Extract the [x, y] coordinate from the center of the cell holding the provided text.  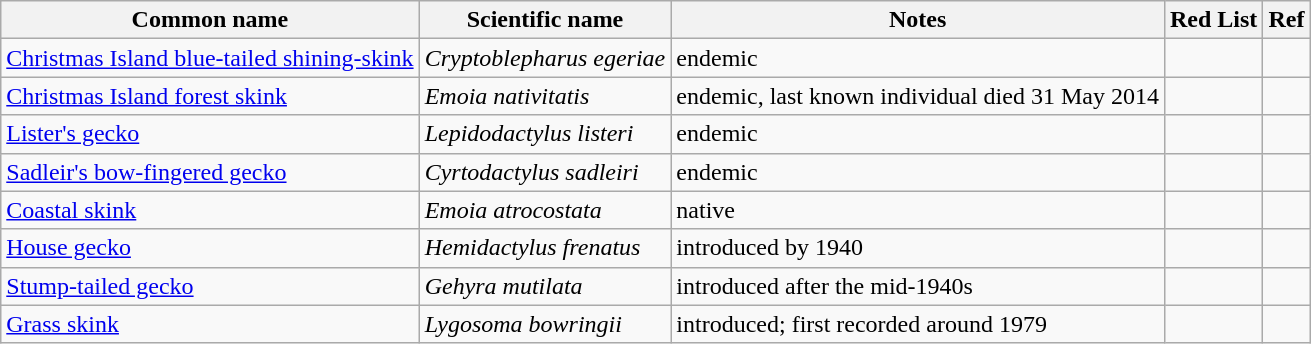
Stump-tailed gecko [210, 286]
Christmas Island blue-tailed shining-skink [210, 58]
Scientific name [545, 20]
Lygosoma bowringii [545, 324]
Hemidactylus frenatus [545, 248]
Notes [918, 20]
Grass skink [210, 324]
introduced; first recorded around 1979 [918, 324]
introduced by 1940 [918, 248]
Lister's gecko [210, 134]
Christmas Island forest skink [210, 96]
Red List [1213, 20]
Ref [1286, 20]
introduced after the mid-1940s [918, 286]
Emoia atrocostata [545, 210]
native [918, 210]
Gehyra mutilata [545, 286]
House gecko [210, 248]
Common name [210, 20]
Cyrtodactylus sadleiri [545, 172]
Sadleir's bow-fingered gecko [210, 172]
endemic, last known individual died 31 May 2014 [918, 96]
Coastal skink [210, 210]
Emoia nativitatis [545, 96]
Cryptoblepharus egeriae [545, 58]
Lepidodactylus listeri [545, 134]
